Provide the (x, y) coordinate of the cell's center where the given text is located.  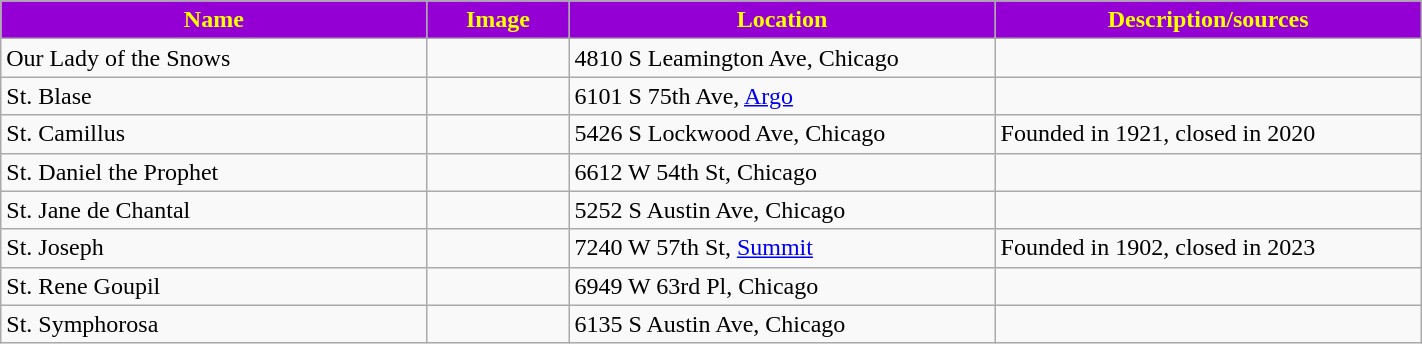
Founded in 1902, closed in 2023 (1208, 248)
Image (498, 20)
6612 W 54th St, Chicago (782, 172)
Name (214, 20)
St. Symphorosa (214, 324)
Location (782, 20)
St. Jane de Chantal (214, 210)
St. Rene Goupil (214, 286)
St. Joseph (214, 248)
6101 S 75th Ave, Argo (782, 96)
St. Camillus (214, 134)
Our Lady of the Snows (214, 58)
Description/sources (1208, 20)
5426 S Lockwood Ave, Chicago (782, 134)
5252 S Austin Ave, Chicago (782, 210)
6949 W 63rd Pl, Chicago (782, 286)
Founded in 1921, closed in 2020 (1208, 134)
St. Daniel the Prophet (214, 172)
4810 S Leamington Ave, Chicago (782, 58)
7240 W 57th St, Summit (782, 248)
6135 S Austin Ave, Chicago (782, 324)
St. Blase (214, 96)
